Identify which cell holds the provided text, then report its (X, Y) central coordinate. 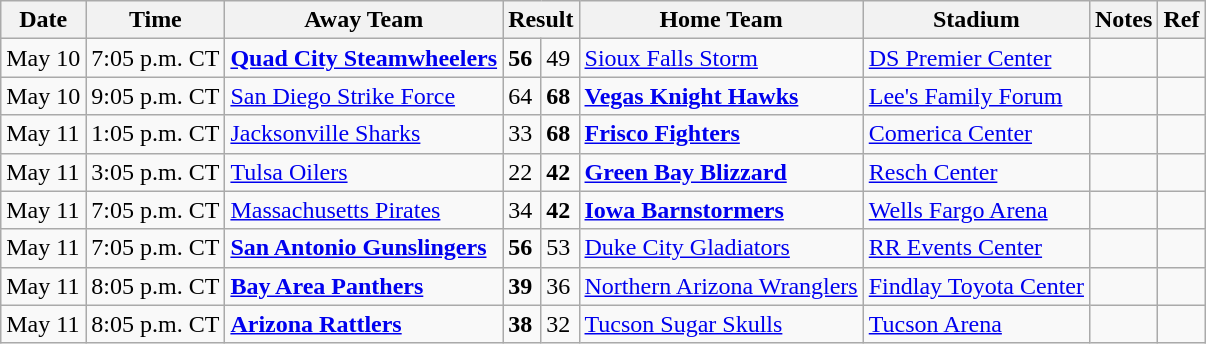
Jacksonville Sharks (364, 134)
Northern Arizona Wranglers (721, 286)
Tucson Arena (976, 324)
Arizona Rattlers (364, 324)
1:05 p.m. CT (156, 134)
34 (522, 210)
38 (522, 324)
Comerica Center (976, 134)
Vegas Knight Hawks (721, 96)
Tulsa Oilers (364, 172)
Time (156, 20)
Green Bay Blizzard (721, 172)
San Diego Strike Force (364, 96)
49 (560, 58)
Resch Center (976, 172)
San Antonio Gunslingers (364, 248)
Bay Area Panthers (364, 286)
Lee's Family Forum (976, 96)
Tucson Sugar Skulls (721, 324)
33 (522, 134)
RR Events Center (976, 248)
22 (522, 172)
64 (522, 96)
Stadium (976, 20)
9:05 p.m. CT (156, 96)
Sioux Falls Storm (721, 58)
Massachusetts Pirates (364, 210)
Quad City Steamwheelers (364, 58)
32 (560, 324)
Away Team (364, 20)
36 (560, 286)
3:05 p.m. CT (156, 172)
Frisco Fighters (721, 134)
Ref (1182, 20)
Iowa Barnstormers (721, 210)
Findlay Toyota Center (976, 286)
Duke City Gladiators (721, 248)
Notes (1123, 20)
Result (541, 20)
DS Premier Center (976, 58)
Date (44, 20)
53 (560, 248)
Wells Fargo Arena (976, 210)
Home Team (721, 20)
39 (522, 286)
